Pinpoint the cell where the given text exists, returning its (X, Y) midpoint coordinate. 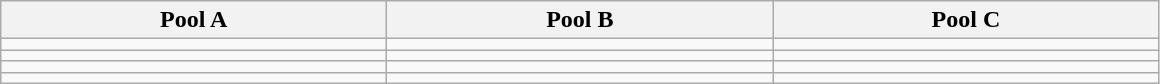
Pool C (966, 20)
Pool B (580, 20)
Pool A (194, 20)
